Pinpoint the cell where the given text exists, returning its (X, Y) midpoint coordinate. 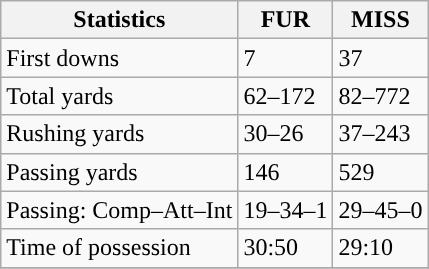
37 (380, 58)
MISS (380, 20)
37–243 (380, 134)
Rushing yards (120, 134)
FUR (286, 20)
62–172 (286, 96)
Time of possession (120, 248)
7 (286, 58)
529 (380, 172)
Passing yards (120, 172)
29:10 (380, 248)
146 (286, 172)
30–26 (286, 134)
29–45–0 (380, 210)
Passing: Comp–Att–Int (120, 210)
30:50 (286, 248)
First downs (120, 58)
82–772 (380, 96)
Statistics (120, 20)
Total yards (120, 96)
19–34–1 (286, 210)
